Output the (x, y) coordinate of the center of the cell containing the given text.  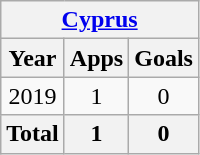
Goals (164, 58)
Total (33, 134)
Cyprus (100, 20)
2019 (33, 96)
Apps (96, 58)
Year (33, 58)
